Scan for the cell matching the given text and deliver its (X, Y) coordinate at center. 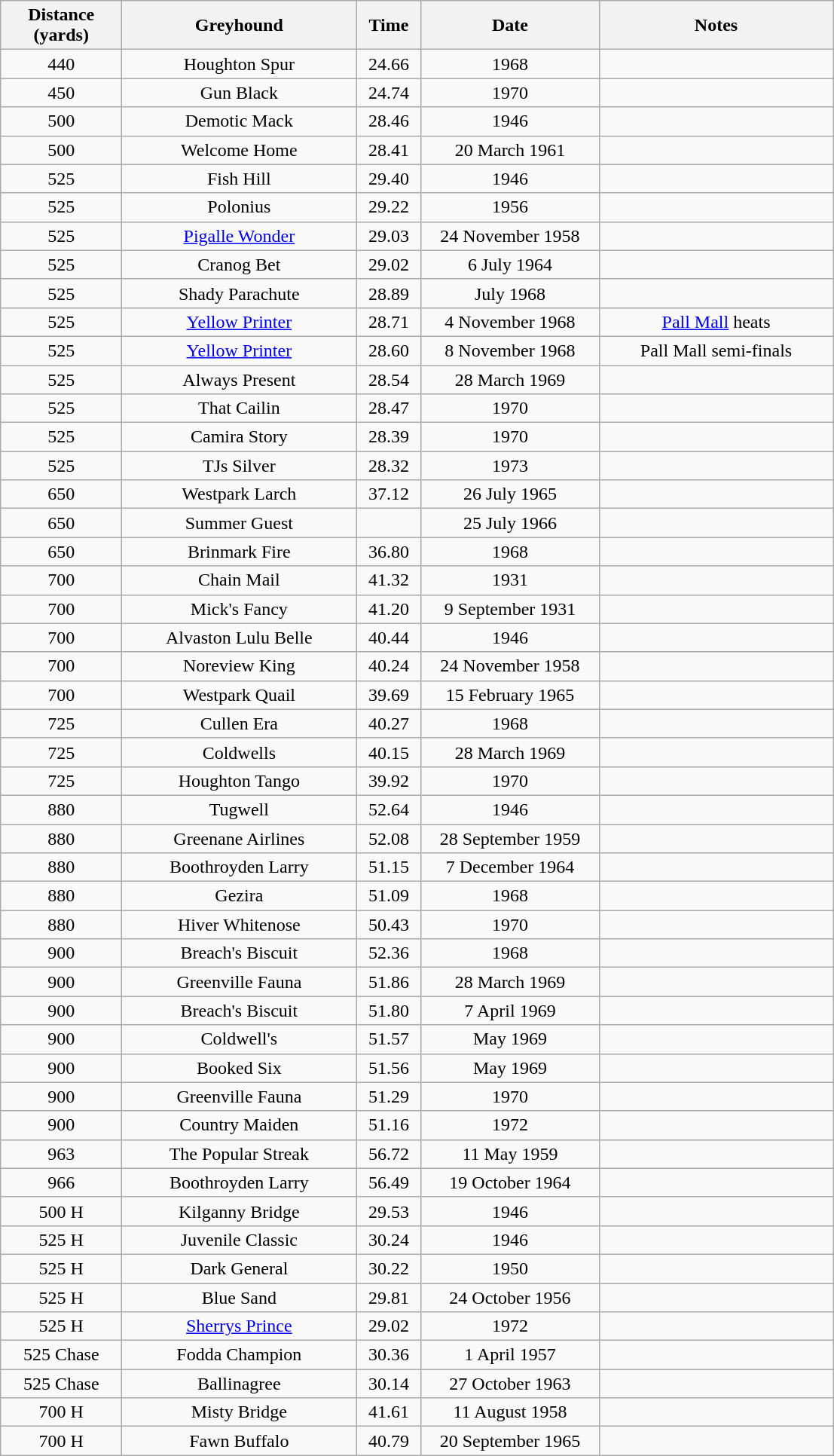
Greenane Airlines (240, 839)
28.32 (389, 466)
7 April 1969 (510, 1011)
24.66 (389, 64)
36.80 (389, 552)
Misty Bridge (240, 1412)
1956 (510, 207)
52.08 (389, 839)
Pigalle Wonder (240, 236)
Greyhound (240, 26)
29.40 (389, 179)
Summer Guest (240, 523)
450 (62, 93)
29.22 (389, 207)
56.72 (389, 1154)
52.36 (389, 953)
40.24 (389, 666)
Gezira (240, 896)
20 September 1965 (510, 1441)
1 April 1957 (510, 1355)
Fodda Champion (240, 1355)
51.57 (389, 1039)
51.80 (389, 1011)
Blue Sand (240, 1297)
40.79 (389, 1441)
Distance (yards) (62, 26)
Sherrys Prince (240, 1326)
1950 (510, 1268)
11 May 1959 (510, 1154)
8 November 1968 (510, 350)
Coldwell's (240, 1039)
28 September 1959 (510, 839)
Camira Story (240, 437)
24.74 (389, 93)
Shady Parachute (240, 293)
Dark General (240, 1268)
4 November 1968 (510, 322)
25 July 1966 (510, 523)
The Popular Streak (240, 1154)
Country Maiden (240, 1125)
Gun Black (240, 93)
7 December 1964 (510, 867)
966 (62, 1182)
Demotic Mack (240, 121)
Booked Six (240, 1068)
15 February 1965 (510, 695)
Juvenile Classic (240, 1240)
51.86 (389, 982)
963 (62, 1154)
440 (62, 64)
Brinmark Fire (240, 552)
Hiver Whitenose (240, 925)
Welcome Home (240, 150)
28.89 (389, 293)
28.39 (389, 437)
500 H (62, 1211)
1973 (510, 466)
50.43 (389, 925)
28.71 (389, 322)
29.81 (389, 1297)
51.29 (389, 1097)
Polonius (240, 207)
11 August 1958 (510, 1412)
Tugwell (240, 809)
Westpark Larch (240, 494)
40.27 (389, 723)
Westpark Quail (240, 695)
27 October 1963 (510, 1384)
28.60 (389, 350)
40.15 (389, 752)
TJs Silver (240, 466)
41.20 (389, 609)
Pall Mall semi-finals (716, 350)
24 October 1956 (510, 1297)
Fish Hill (240, 179)
28.47 (389, 408)
29.53 (389, 1211)
20 March 1961 (510, 150)
52.64 (389, 809)
July 1968 (510, 293)
39.69 (389, 695)
Pall Mall heats (716, 322)
30.22 (389, 1268)
Coldwells (240, 752)
Mick's Fancy (240, 609)
9 September 1931 (510, 609)
Time (389, 26)
19 October 1964 (510, 1182)
30.24 (389, 1240)
28.41 (389, 150)
56.49 (389, 1182)
Fawn Buffalo (240, 1441)
Cullen Era (240, 723)
Alvaston Lulu Belle (240, 638)
Kilganny Bridge (240, 1211)
30.14 (389, 1384)
Houghton Spur (240, 64)
28.54 (389, 379)
1931 (510, 580)
28.46 (389, 121)
41.61 (389, 1412)
Notes (716, 26)
6 July 1964 (510, 265)
51.09 (389, 896)
Ballinagree (240, 1384)
Date (510, 26)
30.36 (389, 1355)
26 July 1965 (510, 494)
51.56 (389, 1068)
51.16 (389, 1125)
39.92 (389, 781)
37.12 (389, 494)
Always Present (240, 379)
41.32 (389, 580)
Noreview King (240, 666)
40.44 (389, 638)
Chain Mail (240, 580)
That Cailin (240, 408)
29.03 (389, 236)
51.15 (389, 867)
Houghton Tango (240, 781)
Cranog Bet (240, 265)
